Output the (x, y) coordinate of the center of the cell containing the given text.  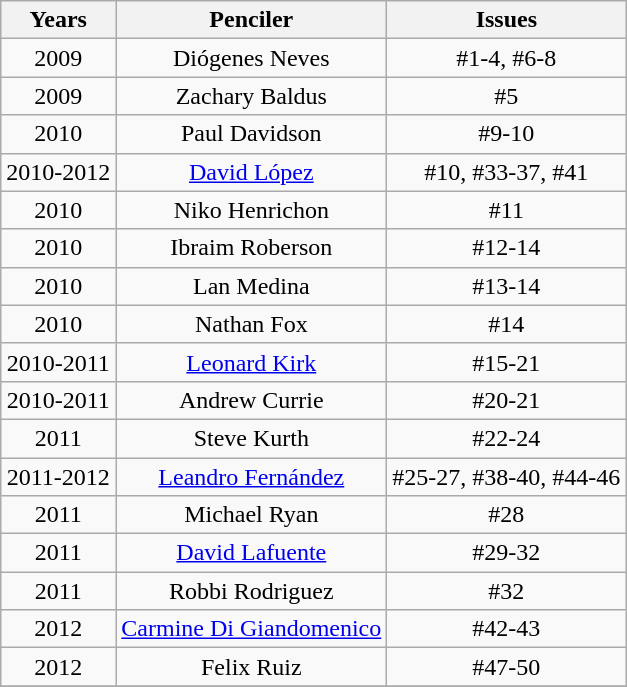
Paul Davidson (252, 134)
David López (252, 172)
Penciler (252, 20)
#28 (506, 515)
Michael Ryan (252, 515)
Steve Kurth (252, 438)
Felix Ruiz (252, 667)
Zachary Baldus (252, 96)
#5 (506, 96)
Andrew Currie (252, 400)
#13-14 (506, 286)
#22-24 (506, 438)
#11 (506, 210)
#42-43 (506, 629)
Leandro Fernández (252, 477)
#14 (506, 324)
2010-2012 (58, 172)
#12-14 (506, 248)
Carmine Di Giandomenico (252, 629)
Diógenes Neves (252, 58)
Ibraim Roberson (252, 248)
Nathan Fox (252, 324)
Niko Henrichon (252, 210)
#20-21 (506, 400)
#32 (506, 591)
#15-21 (506, 362)
Issues (506, 20)
#29-32 (506, 553)
#10, #33-37, #41 (506, 172)
#1-4, #6-8 (506, 58)
#47-50 (506, 667)
Lan Medina (252, 286)
Robbi Rodriguez (252, 591)
2011-2012 (58, 477)
Leonard Kirk (252, 362)
David Lafuente (252, 553)
Years (58, 20)
#25-27, #38-40, #44-46 (506, 477)
#9-10 (506, 134)
